Determine the [x, y] coordinate at the center of the cell enclosing the given text.  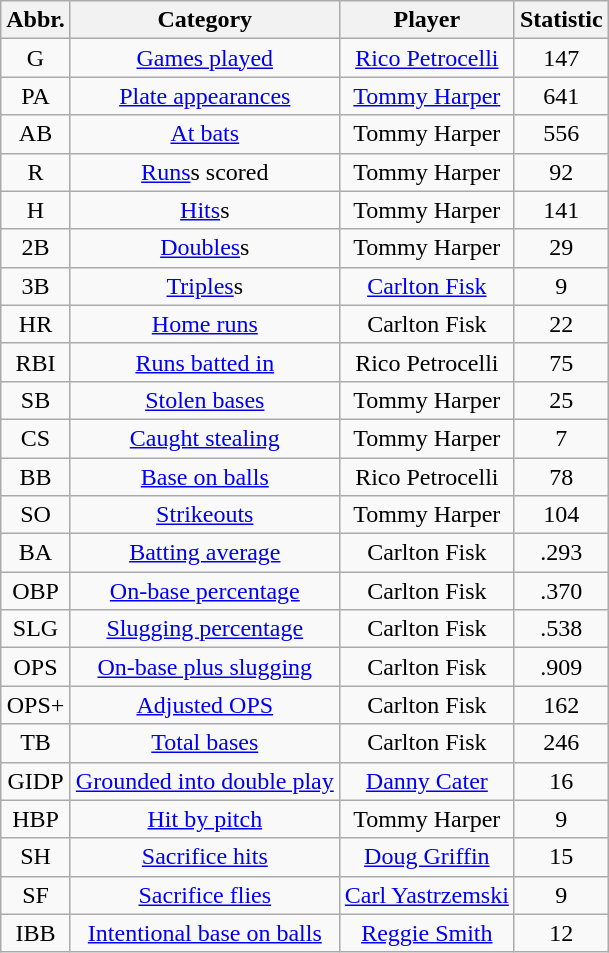
At bats [204, 134]
GIDP [36, 781]
162 [561, 705]
RBI [36, 362]
22 [561, 324]
OPS+ [36, 705]
H [36, 210]
.293 [561, 553]
3B [36, 286]
Slugging percentage [204, 629]
BA [36, 553]
CS [36, 438]
OBP [36, 591]
Stolen bases [204, 400]
PA [36, 96]
On-base percentage [204, 591]
On-base plus slugging [204, 667]
HBP [36, 819]
AB [36, 134]
246 [561, 743]
OPS [36, 667]
Base on balls [204, 477]
.909 [561, 667]
SLG [36, 629]
Plate appearances [204, 96]
Total bases [204, 743]
SB [36, 400]
.538 [561, 629]
Hitss [204, 210]
147 [561, 58]
Hit by pitch [204, 819]
Grounded into double play [204, 781]
G [36, 58]
Sacrifice hits [204, 857]
R [36, 172]
Carl Yastrzemski [426, 895]
16 [561, 781]
Games played [204, 58]
Danny Cater [426, 781]
Statistic [561, 20]
SF [36, 895]
556 [561, 134]
HR [36, 324]
15 [561, 857]
104 [561, 515]
7 [561, 438]
78 [561, 477]
BB [36, 477]
Doubless [204, 248]
Doug Griffin [426, 857]
92 [561, 172]
Category [204, 20]
TB [36, 743]
25 [561, 400]
SH [36, 857]
641 [561, 96]
Sacrifice flies [204, 895]
Home runs [204, 324]
Tripless [204, 286]
Adjusted OPS [204, 705]
Caught stealing [204, 438]
29 [561, 248]
12 [561, 933]
Abbr. [36, 20]
.370 [561, 591]
Strikeouts [204, 515]
Runs batted in [204, 362]
Intentional base on balls [204, 933]
Player [426, 20]
IBB [36, 933]
SO [36, 515]
75 [561, 362]
Batting average [204, 553]
141 [561, 210]
Runss scored [204, 172]
Reggie Smith [426, 933]
2B [36, 248]
